For the text-containing cell, return its midpoint in (X, Y) coordinate format. 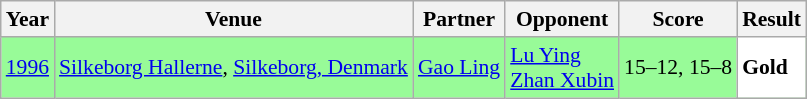
Result (772, 19)
Gao Ling (459, 68)
Partner (459, 19)
Score (678, 19)
1996 (28, 68)
Opponent (562, 19)
Gold (772, 68)
Venue (234, 19)
Lu Ying Zhan Xubin (562, 68)
Silkeborg Hallerne, Silkeborg, Denmark (234, 68)
Year (28, 19)
15–12, 15–8 (678, 68)
